Output the (x, y) coordinate of the center of the cell containing the given text.  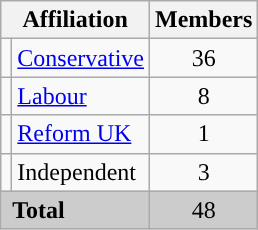
8 (204, 96)
36 (204, 58)
3 (204, 172)
Total (76, 210)
1 (204, 134)
Independent (81, 172)
Affiliation (76, 20)
Members (204, 20)
Labour (81, 96)
48 (204, 210)
Reform UK (81, 134)
Conservative (81, 58)
